Provide the [X, Y] coordinate of the cell's center where the given text is located.  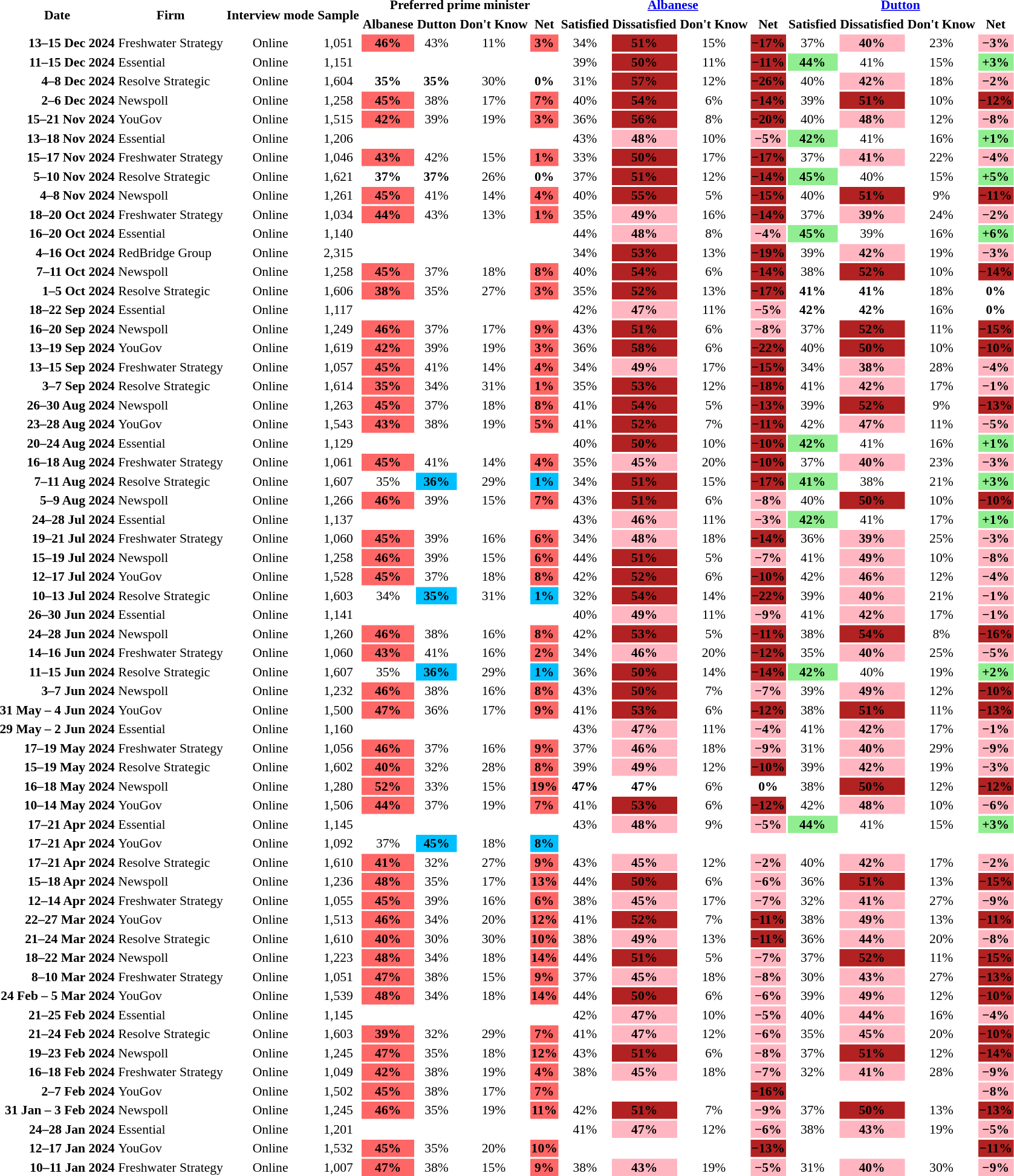
1,543 [339, 424]
1,046 [339, 157]
1,055 [339, 900]
+2% [995, 671]
1,056 [339, 748]
RedBridge Group [171, 253]
−18% [768, 386]
1,621 [339, 177]
+6% [995, 234]
1,263 [339, 405]
Dutton [437, 24]
56% [645, 119]
1,092 [339, 843]
1,528 [339, 577]
1,140 [339, 234]
1,201 [339, 1129]
1,502 [339, 1091]
–12% [768, 710]
1,160 [339, 729]
1,141 [339, 615]
55% [645, 195]
1,261 [339, 195]
1,260 [339, 634]
1,007 [339, 1168]
1,232 [339, 691]
1,236 [339, 881]
1,129 [339, 443]
1,280 [339, 786]
1,266 [339, 500]
1,061 [339, 462]
1,532 [339, 1148]
1,117 [339, 310]
−26% [768, 81]
1,500 [339, 710]
22% [941, 157]
1,619 [339, 348]
1,057 [339, 367]
1,034 [339, 214]
1,137 [339, 519]
1,515 [339, 119]
1,206 [339, 138]
26% [493, 177]
1,223 [339, 958]
24% [941, 214]
1,506 [339, 805]
58% [645, 348]
1,049 [339, 1072]
1,604 [339, 81]
1,513 [339, 920]
1,606 [339, 290]
Albanese [388, 24]
57% [645, 81]
+5% [995, 177]
1,539 [339, 996]
−19% [768, 253]
2% [544, 653]
1,614 [339, 386]
2,315 [339, 253]
1,249 [339, 329]
1,602 [339, 767]
−20% [768, 119]
1,151 [339, 62]
